Return (x, y) of the center of cell containing provided text 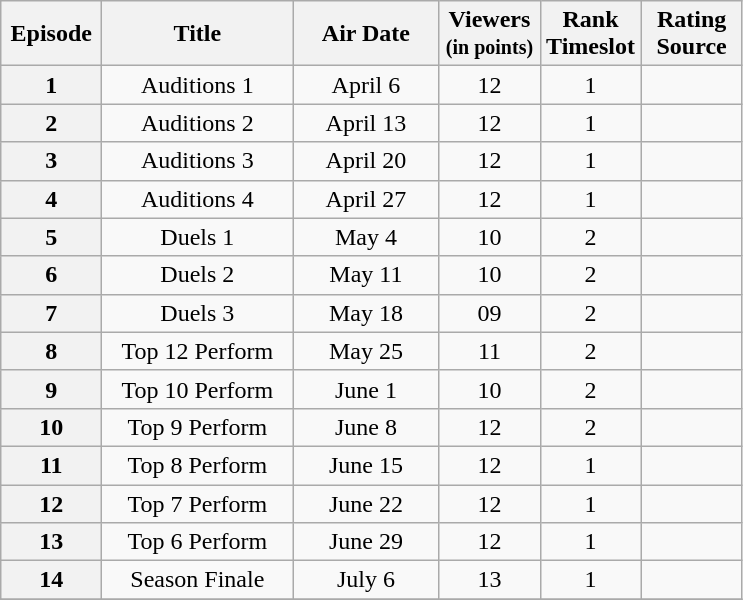
RatingSource (692, 34)
Air Date (366, 34)
6 (52, 275)
June 22 (366, 503)
Duels 3 (198, 313)
April 20 (366, 161)
May 11 (366, 275)
May 4 (366, 237)
Top 9 Perform (198, 427)
April 27 (366, 199)
Top 7 Perform (198, 503)
7 (52, 313)
July 6 (366, 580)
Episode (52, 34)
Auditions 2 (198, 123)
4 (52, 199)
Top 12 Perform (198, 351)
Title (198, 34)
Duels 1 (198, 237)
June 1 (366, 389)
Auditions 1 (198, 85)
Auditions 4 (198, 199)
Auditions 3 (198, 161)
8 (52, 351)
April 13 (366, 123)
June 29 (366, 542)
Season Finale (198, 580)
June 8 (366, 427)
9 (52, 389)
3 (52, 161)
14 (52, 580)
Viewers(in points) (490, 34)
Duels 2 (198, 275)
Top 8 Perform (198, 465)
RankTimeslot (590, 34)
April 6 (366, 85)
09 (490, 313)
5 (52, 237)
May 18 (366, 313)
Top 6 Perform (198, 542)
June 15 (366, 465)
Top 10 Perform (198, 389)
May 25 (366, 351)
